Locate the cell with the specified text and output its [x, y] center coordinate. 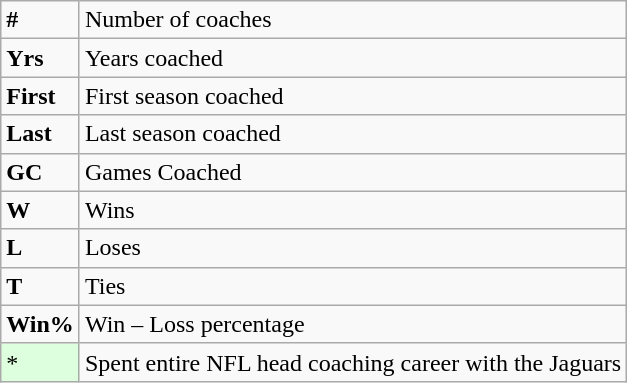
Games Coached [352, 172]
GC [40, 172]
Last season coached [352, 134]
W [40, 210]
Win – Loss percentage [352, 324]
First [40, 96]
First season coached [352, 96]
# [40, 20]
* [40, 362]
Loses [352, 248]
Number of coaches [352, 20]
T [40, 286]
Years coached [352, 58]
Spent entire NFL head coaching career with the Jaguars [352, 362]
Yrs [40, 58]
Ties [352, 286]
Wins [352, 210]
Win% [40, 324]
Last [40, 134]
L [40, 248]
